Search for the cell housing the specified text and yield its [X, Y] center coordinate. 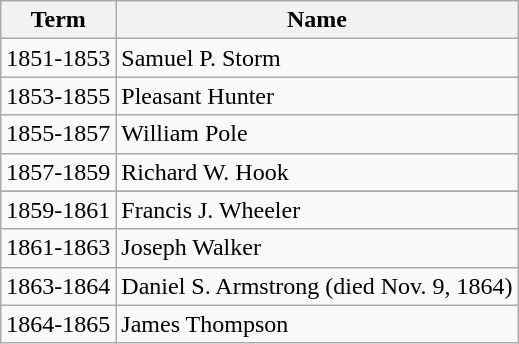
Daniel S. Armstrong (died Nov. 9, 1864) [317, 286]
1853-1855 [58, 96]
1857-1859 [58, 172]
James Thompson [317, 324]
William Pole [317, 134]
1859-1861 [58, 210]
Samuel P. Storm [317, 58]
Richard W. Hook [317, 172]
Francis J. Wheeler [317, 210]
Name [317, 20]
Pleasant Hunter [317, 96]
1863-1864 [58, 286]
1855-1857 [58, 134]
1851-1853 [58, 58]
1864-1865 [58, 324]
1861-1863 [58, 248]
Term [58, 20]
Joseph Walker [317, 248]
